Scan for the cell matching the given text and deliver its [x, y] coordinate at center. 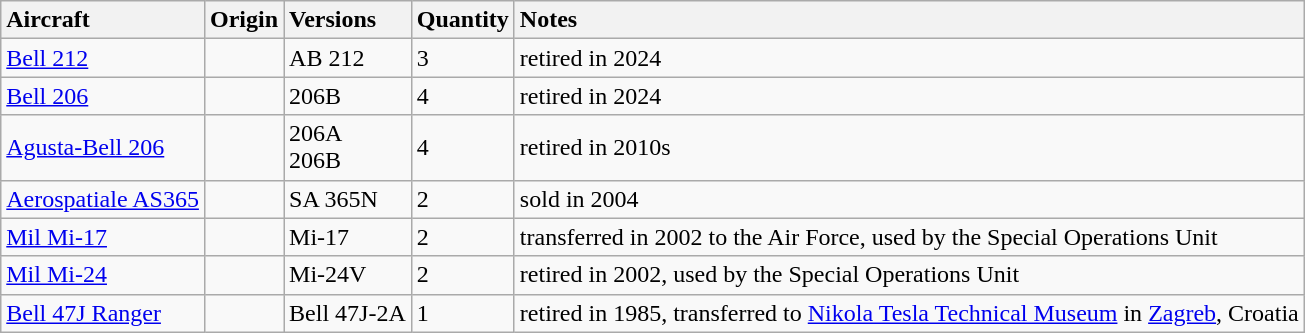
Bell 212 [103, 58]
retired in 2002, used by the Special Operations Unit [909, 275]
Quantity [462, 20]
206A206B [348, 148]
retired in 2010s [909, 148]
retired in 1985, transferred to Nikola Tesla Technical Museum in Zagreb, Croatia [909, 313]
AB 212 [348, 58]
3 [462, 58]
Bell 206 [103, 96]
sold in 2004 [909, 199]
transferred in 2002 to the Air Force, used by the Special Operations Unit [909, 237]
Mi-24V [348, 275]
Bell 47J-2A [348, 313]
1 [462, 313]
206B [348, 96]
Mi-17 [348, 237]
Origin [244, 20]
Mil Mi-17 [103, 237]
Aircraft [103, 20]
Mil Mi-24 [103, 275]
Agusta-Bell 206 [103, 148]
Versions [348, 20]
Aerospatiale AS365 [103, 199]
SA 365N [348, 199]
Bell 47J Ranger [103, 313]
Notes [909, 20]
